From the cell containing the given text, extract its center point as [x, y] coordinate. 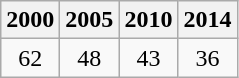
43 [148, 58]
2005 [90, 20]
2014 [208, 20]
48 [90, 58]
2010 [148, 20]
62 [30, 58]
2000 [30, 20]
36 [208, 58]
